Locate the cell with the specified text and output its (x, y) center coordinate. 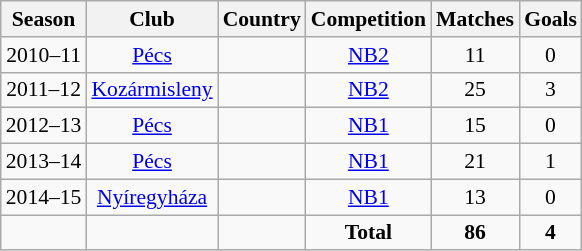
2010–11 (44, 55)
11 (475, 55)
Season (44, 19)
3 (550, 90)
Country (262, 19)
86 (475, 233)
Total (368, 233)
Competition (368, 19)
Nyíregyháza (152, 197)
13 (475, 197)
15 (475, 126)
Goals (550, 19)
2013–14 (44, 162)
4 (550, 233)
Club (152, 19)
Matches (475, 19)
Kozármisleny (152, 90)
1 (550, 162)
2011–12 (44, 90)
25 (475, 90)
2012–13 (44, 126)
2014–15 (44, 197)
21 (475, 162)
